Return the (X, Y) coordinate for the center point of the cell that contains the specified text.  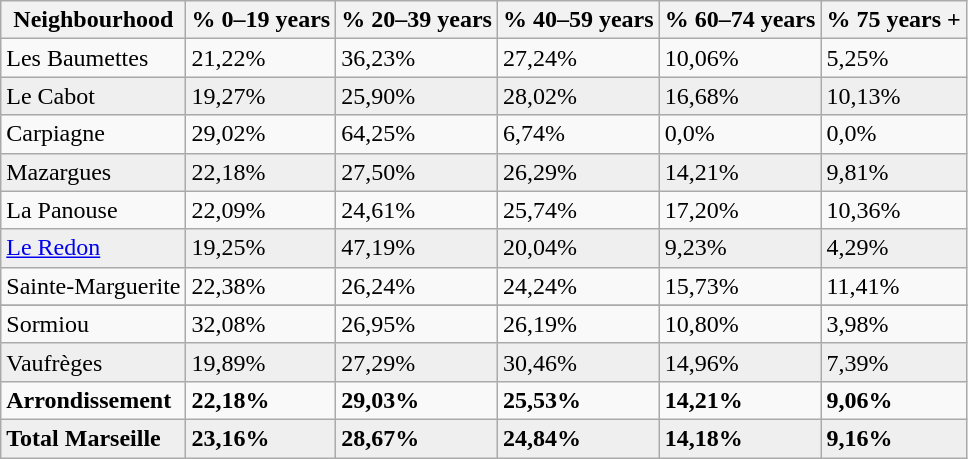
5,25% (894, 58)
Mazargues (94, 172)
Neighbourhood (94, 20)
19,27% (261, 96)
% 75 years + (894, 20)
25,90% (417, 96)
Arrondissement (94, 400)
25,53% (578, 400)
11,41% (894, 286)
26,29% (578, 172)
3,98% (894, 324)
Total Marseille (94, 438)
24,24% (578, 286)
% 60–74 years (740, 20)
17,20% (740, 210)
24,84% (578, 438)
28,02% (578, 96)
10,13% (894, 96)
64,25% (417, 134)
15,73% (740, 286)
26,19% (578, 324)
7,39% (894, 362)
23,16% (261, 438)
26,95% (417, 324)
9,16% (894, 438)
19,25% (261, 248)
22,38% (261, 286)
Le Cabot (94, 96)
9,23% (740, 248)
Vaufrèges (94, 362)
9,81% (894, 172)
% 40–59 years (578, 20)
4,29% (894, 248)
% 20–39 years (417, 20)
22,09% (261, 210)
29,03% (417, 400)
Sormiou (94, 324)
20,04% (578, 248)
30,46% (578, 362)
10,06% (740, 58)
29,02% (261, 134)
6,74% (578, 134)
21,22% (261, 58)
27,50% (417, 172)
14,96% (740, 362)
26,24% (417, 286)
27,24% (578, 58)
10,80% (740, 324)
28,67% (417, 438)
Le Redon (94, 248)
19,89% (261, 362)
10,36% (894, 210)
36,23% (417, 58)
27,29% (417, 362)
47,19% (417, 248)
% 0–19 years (261, 20)
Sainte-Marguerite (94, 286)
9,06% (894, 400)
14,18% (740, 438)
25,74% (578, 210)
16,68% (740, 96)
La Panouse (94, 210)
Carpiagne (94, 134)
32,08% (261, 324)
Les Baumettes (94, 58)
24,61% (417, 210)
